Identify which cell holds the provided text, then report its (X, Y) central coordinate. 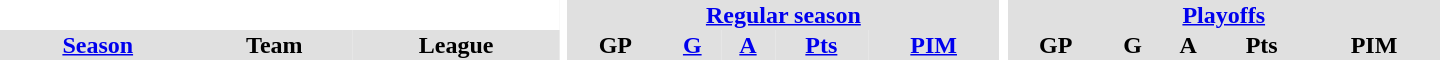
Team (274, 45)
League (456, 45)
Regular season (783, 15)
Season (98, 45)
Playoffs (1224, 15)
